Extract the (x, y) coordinate from the center of the cell holding the provided text.  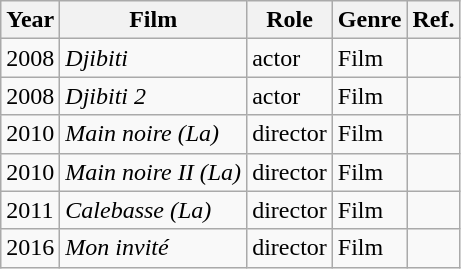
Mon invité (154, 248)
Year (30, 20)
2011 (30, 210)
Djibiti 2 (154, 96)
Djibiti (154, 58)
Main noire (La) (154, 134)
2016 (30, 248)
Ref. (434, 20)
Calebasse (La) (154, 210)
Genre (370, 20)
Role (290, 20)
Main noire II (La) (154, 172)
